Find where the given text appears and provide that cell's center as [X, Y] coordinate. 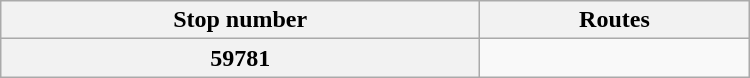
Stop number [240, 20]
Routes [615, 20]
59781 [240, 58]
